Identify which cell holds the provided text, then report its (x, y) central coordinate. 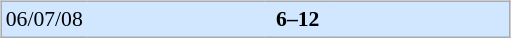
6–12 (297, 19)
06/07/08 (44, 19)
